Return (x, y) of the center of cell containing provided text 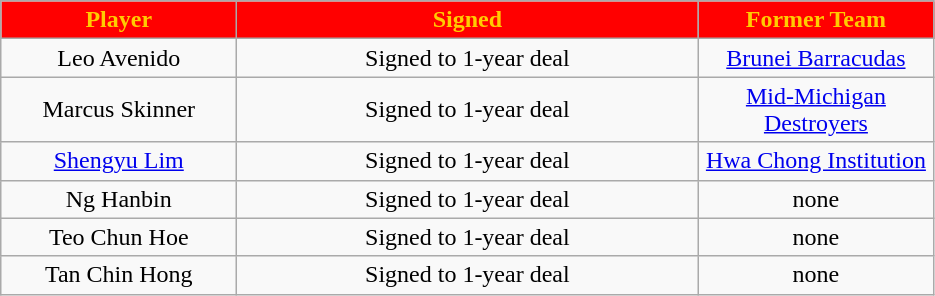
Hwa Chong Institution (816, 161)
Ng Hanbin (119, 199)
Shengyu Lim (119, 161)
Teo Chun Hoe (119, 237)
Marcus Skinner (119, 110)
Player (119, 20)
Mid-Michigan Destroyers (816, 110)
Tan Chin Hong (119, 275)
Signed (468, 20)
Former Team (816, 20)
Leo Avenido (119, 58)
Brunei Barracudas (816, 58)
